Provide the [x, y] coordinate of the cell's center where the given text is located.  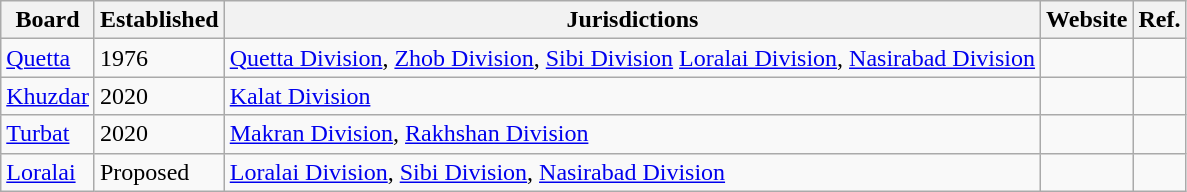
Ref. [1160, 20]
Established [159, 20]
Loralai Division, Sibi Division, Nasirabad Division [632, 172]
Board [48, 20]
Khuzdar [48, 96]
Loralai [48, 172]
Kalat Division [632, 96]
Website [1087, 20]
Quetta [48, 58]
Turbat [48, 134]
Jurisdictions [632, 20]
Proposed [159, 172]
Makran Division, Rakhshan Division [632, 134]
Quetta Division, Zhob Division, Sibi Division Loralai Division, Nasirabad Division [632, 58]
1976 [159, 58]
